Detect which cell encompasses the target text, then output its (X, Y) center coordinate. 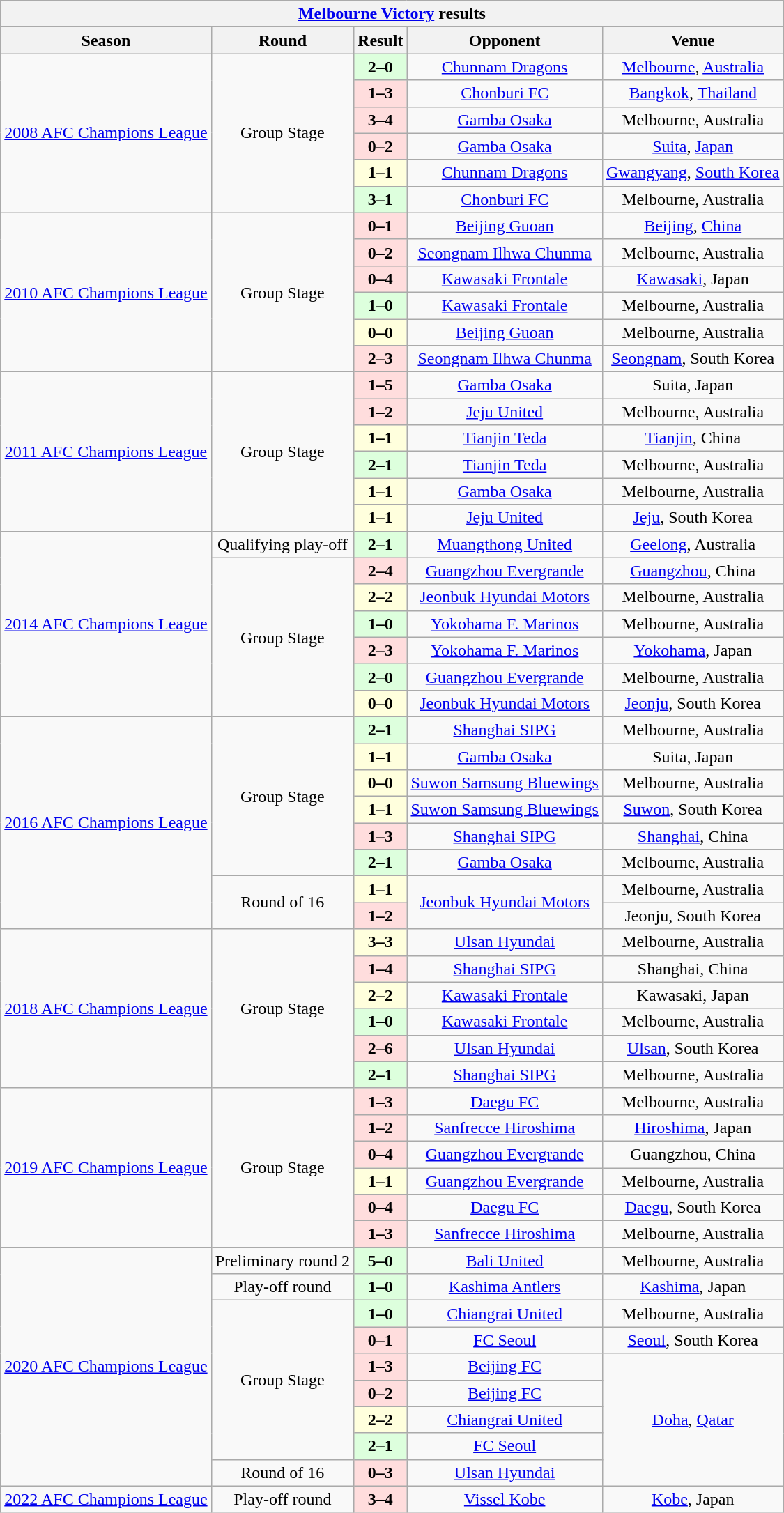
2014 AFC Champions League (106, 624)
Qualifying play-off (282, 544)
Kashima, Japan (693, 1287)
Muangthong United (505, 544)
0–3 (381, 1473)
2016 AFC Champions League (106, 822)
1–5 (381, 385)
Seongnam, South Korea (693, 359)
Tianjin, China (693, 438)
Preliminary round 2 (282, 1261)
3–3 (381, 942)
2020 AFC Champions League (106, 1367)
2019 AFC Champions League (106, 1167)
Vissel Kobe (505, 1499)
Ulsan, South Korea (693, 1048)
Result (381, 40)
Suwon, South Korea (693, 810)
2008 AFC Champions League (106, 133)
5–0 (381, 1261)
Kobe, Japan (693, 1499)
Doha, Qatar (693, 1420)
1–4 (381, 969)
Gwangyang, South Korea (693, 173)
Season (106, 40)
Daegu, South Korea (693, 1208)
Kashima Antlers (505, 1287)
Round (282, 40)
Geelong, Australia (693, 544)
Hiroshima, Japan (693, 1128)
Jeju, South Korea (693, 518)
3–1 (381, 199)
2010 AFC Champions League (106, 292)
Seoul, South Korea (693, 1340)
Bangkok, Thailand (693, 93)
2018 AFC Champions League (106, 1008)
Bali United (505, 1261)
Beijing, China (693, 226)
Melbourne Victory results (392, 14)
2–4 (381, 571)
Opponent (505, 40)
Yokohama, Japan (693, 650)
2–6 (381, 1048)
2011 AFC Champions League (106, 452)
2022 AFC Champions League (106, 1499)
Venue (693, 40)
